Return the (x, y) coordinate for the center point of the cell that contains the specified text.  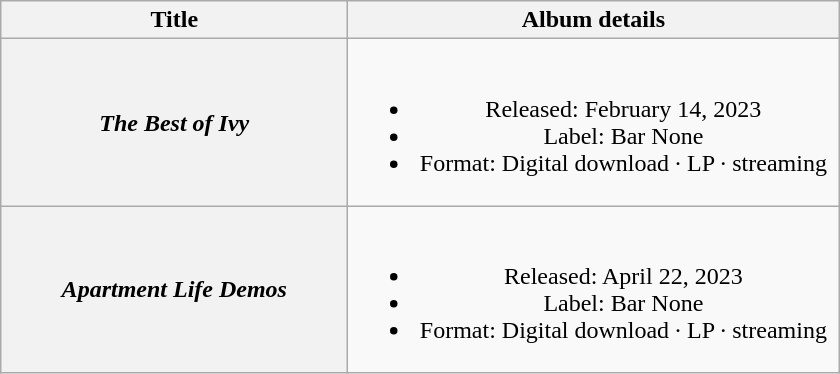
Title (174, 20)
The Best of Ivy (174, 122)
Released: April 22, 2023Label: Bar NoneFormat: Digital download · LP · streaming (594, 290)
Apartment Life Demos (174, 290)
Album details (594, 20)
Released: February 14, 2023Label: Bar NoneFormat: Digital download · LP · streaming (594, 122)
